Locate the cell with the specified text and output its (x, y) center coordinate. 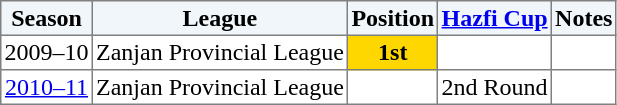
Season (47, 18)
Notes (584, 18)
Hazfi Cup (495, 18)
League (220, 18)
2009–10 (47, 52)
Position (393, 18)
1st (393, 52)
2nd Round (495, 87)
2010–11 (47, 87)
